Capture the cell that displays the provided text and extract its [x, y] central coordinate. 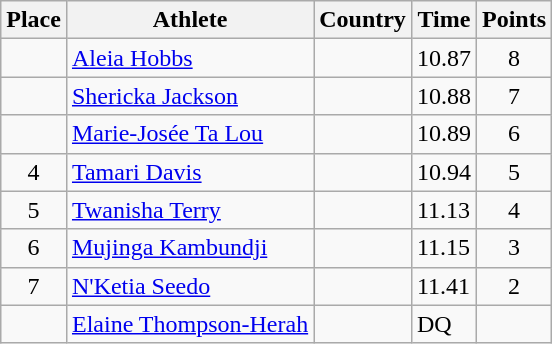
Mujinga Kambundji [190, 248]
Athlete [190, 20]
Points [514, 20]
Time [444, 20]
10.94 [444, 172]
Country [363, 20]
10.88 [444, 96]
10.89 [444, 134]
10.87 [444, 58]
Shericka Jackson [190, 96]
3 [514, 248]
2 [514, 286]
11.41 [444, 286]
Tamari Davis [190, 172]
Twanisha Terry [190, 210]
Place [34, 20]
8 [514, 58]
Elaine Thompson-Herah [190, 324]
11.15 [444, 248]
Marie-Josée Ta Lou [190, 134]
11.13 [444, 210]
N'Ketia Seedo [190, 286]
DQ [444, 324]
Aleia Hobbs [190, 58]
